Pinpoint the cell where the given text exists, returning its (x, y) midpoint coordinate. 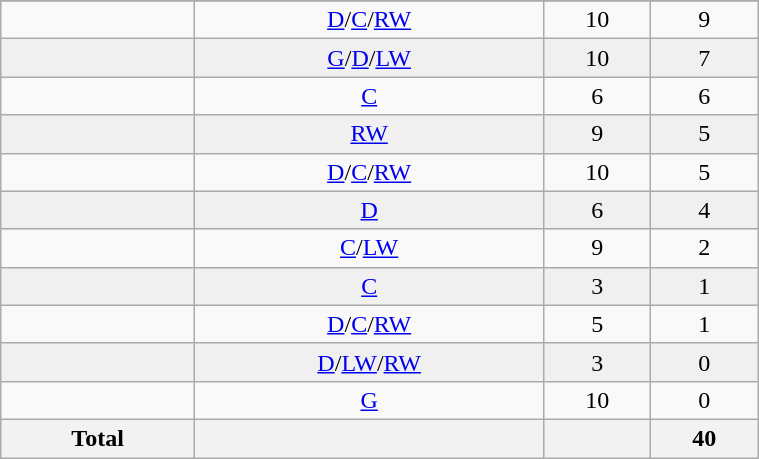
D/LW/RW (368, 362)
40 (704, 438)
C/LW (368, 248)
7 (704, 58)
Total (98, 438)
G/D/LW (368, 58)
RW (368, 134)
D (368, 210)
G (368, 400)
4 (704, 210)
2 (704, 248)
